Extract the [X, Y] coordinate from the center of the cell holding the provided text.  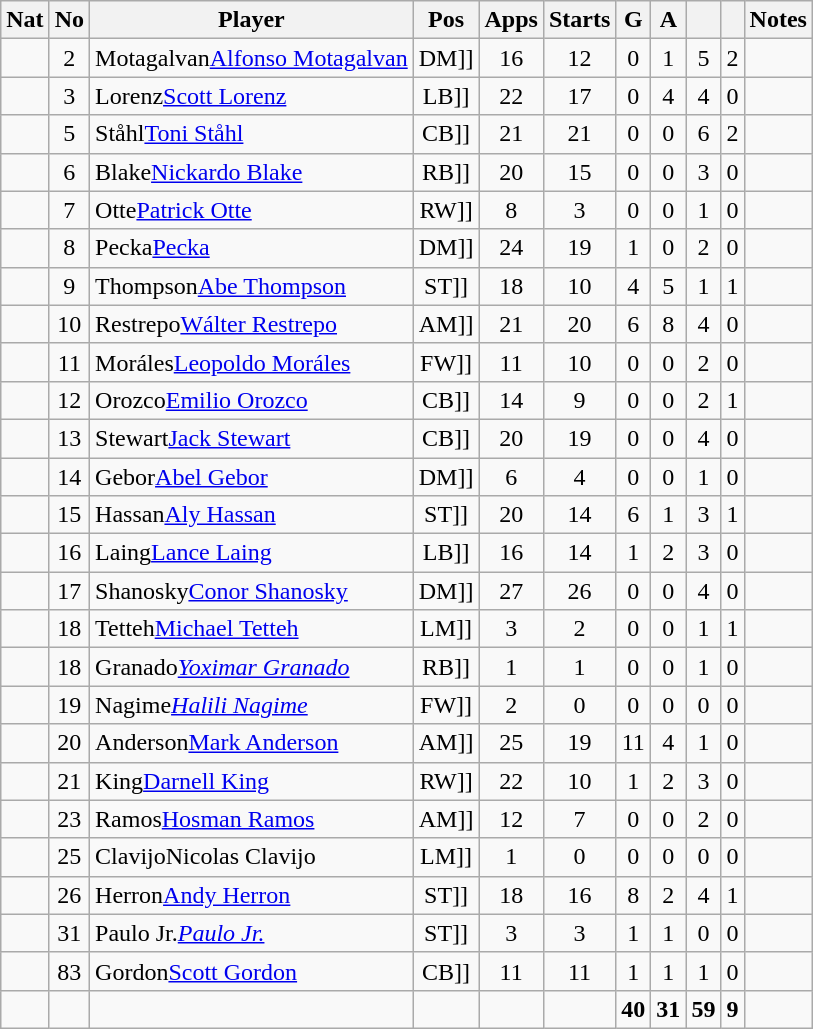
Paulo Jr.Paulo Jr. [252, 933]
13 [69, 438]
Pos [446, 20]
27 [511, 591]
HerronAndy Herron [252, 895]
MotagalvanAlfonso Motagalvan [252, 58]
BlakeNickardo Blake [252, 172]
GeborAbel Gebor [252, 477]
PeckaPecka [252, 248]
GordonScott Gordon [252, 971]
StåhlToni Ståhl [252, 134]
GranadoYoximar Granado [252, 667]
Notes [778, 20]
AndersonMark Anderson [252, 743]
OrozcoEmilio Orozco [252, 400]
NagimeHalili Nagime [252, 705]
Starts [579, 20]
ShanoskyConor Shanosky [252, 591]
40 [634, 1009]
A [668, 20]
HassanAly Hassan [252, 515]
RamosHosman Ramos [252, 819]
83 [69, 971]
59 [704, 1009]
RestrepoWálter Restrepo [252, 324]
StewartJack Stewart [252, 438]
LaingLance Laing [252, 553]
Nat [25, 20]
Apps [511, 20]
TettehMichael Tetteh [252, 629]
ClavijoNicolas Clavijo [252, 857]
LorenzScott Lorenz [252, 96]
23 [69, 819]
KingDarnell King [252, 781]
G [634, 20]
24 [511, 248]
OttePatrick Otte [252, 210]
Player [252, 20]
No [69, 20]
ThompsonAbe Thompson [252, 286]
MorálesLeopoldo Moráles [252, 362]
